Return (X, Y) of the center of cell containing provided text 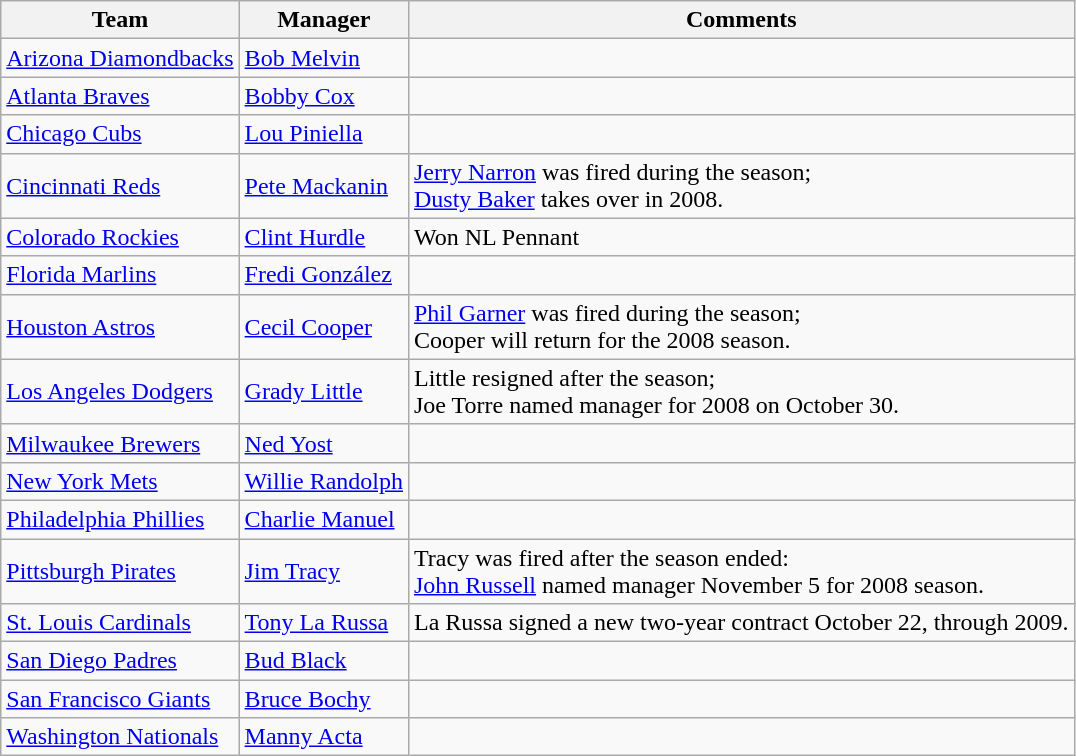
Bud Black (324, 661)
Pittsburgh Pirates (120, 570)
Bruce Bochy (324, 699)
Houston Astros (120, 326)
San Diego Padres (120, 661)
Milwaukee Brewers (120, 443)
Cecil Cooper (324, 326)
Colorado Rockies (120, 237)
La Russa signed a new two-year contract October 22, through 2009. (741, 623)
Tracy was fired after the season ended:John Russell named manager November 5 for 2008 season. (741, 570)
Clint Hurdle (324, 237)
Los Angeles Dodgers (120, 392)
Willie Randolph (324, 481)
Washington Nationals (120, 737)
Pete Mackanin (324, 186)
Atlanta Braves (120, 96)
Jim Tracy (324, 570)
Phil Garner was fired during the season;Cooper will return for the 2008 season. (741, 326)
Comments (741, 20)
Bob Melvin (324, 58)
Grady Little (324, 392)
Manny Acta (324, 737)
Arizona Diamondbacks (120, 58)
Won NL Pennant (741, 237)
Ned Yost (324, 443)
Manager (324, 20)
New York Mets (120, 481)
Jerry Narron was fired during the season;Dusty Baker takes over in 2008. (741, 186)
Bobby Cox (324, 96)
Cincinnati Reds (120, 186)
Team (120, 20)
Little resigned after the season;Joe Torre named manager for 2008 on October 30. (741, 392)
Chicago Cubs (120, 134)
Philadelphia Phillies (120, 519)
Lou Piniella (324, 134)
St. Louis Cardinals (120, 623)
Florida Marlins (120, 275)
Fredi González (324, 275)
San Francisco Giants (120, 699)
Tony La Russa (324, 623)
Charlie Manuel (324, 519)
